Output the [x, y] coordinate of the center of the cell containing the given text.  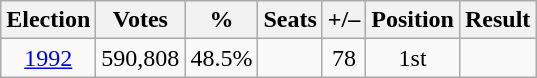
1992 [48, 58]
48.5% [222, 58]
78 [344, 58]
Votes [140, 20]
590,808 [140, 58]
Seats [290, 20]
Result [497, 20]
+/– [344, 20]
Election [48, 20]
1st [413, 58]
% [222, 20]
Position [413, 20]
